For the text-containing cell, return its midpoint in (x, y) coordinate format. 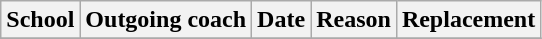
Date (282, 20)
School (40, 20)
Outgoing coach (166, 20)
Reason (354, 20)
Replacement (468, 20)
